Identify which cell holds the provided text, then report its [X, Y] central coordinate. 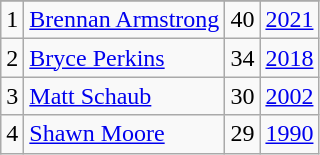
40 [242, 20]
4 [12, 134]
2 [12, 58]
3 [12, 96]
Brennan Armstrong [124, 20]
34 [242, 58]
30 [242, 96]
1990 [290, 134]
Matt Schaub [124, 96]
2002 [290, 96]
Shawn Moore [124, 134]
2021 [290, 20]
1 [12, 20]
2018 [290, 58]
29 [242, 134]
Bryce Perkins [124, 58]
